Search for the cell housing the specified text and yield its (x, y) center coordinate. 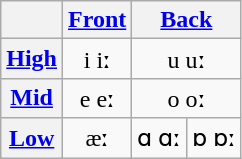
ɒ ɒː (214, 138)
Mid (32, 98)
Back (186, 20)
Low (32, 138)
Front (98, 20)
æː (98, 138)
o oː (186, 98)
u uː (186, 59)
e eː (98, 98)
ɑ ɑː (160, 138)
i iː (98, 59)
High (32, 59)
